Locate the cell with the specified text and output its (x, y) center coordinate. 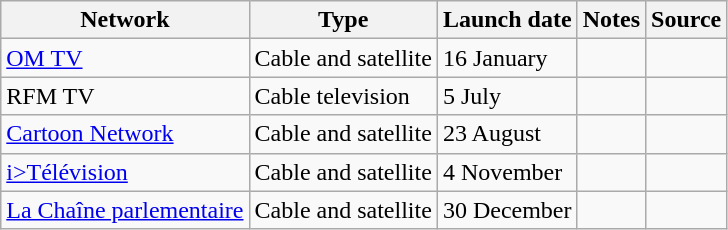
Cartoon Network (125, 134)
La Chaîne parlementaire (125, 210)
Source (686, 20)
4 November (507, 172)
30 December (507, 210)
Network (125, 20)
Cable television (343, 96)
i>Télévision (125, 172)
5 July (507, 96)
Launch date (507, 20)
Type (343, 20)
RFM TV (125, 96)
Notes (611, 20)
23 August (507, 134)
OM TV (125, 58)
16 January (507, 58)
